Detect which cell encompasses the target text, then output its (X, Y) center coordinate. 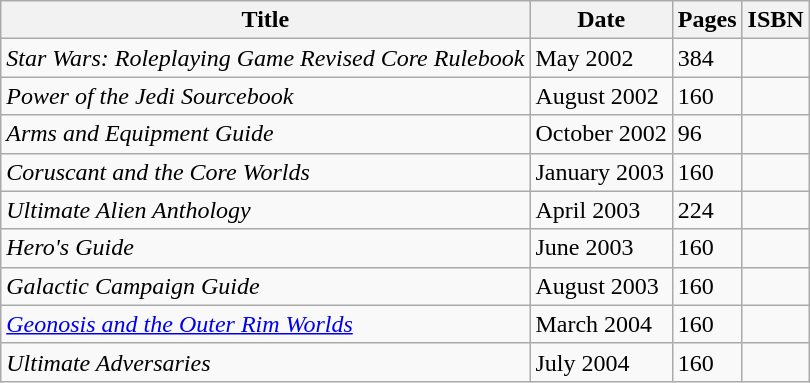
January 2003 (601, 172)
May 2002 (601, 58)
March 2004 (601, 324)
Galactic Campaign Guide (266, 286)
Star Wars: Roleplaying Game Revised Core Rulebook (266, 58)
Date (601, 20)
Power of the Jedi Sourcebook (266, 96)
August 2003 (601, 286)
224 (707, 210)
Ultimate Alien Anthology (266, 210)
96 (707, 134)
August 2002 (601, 96)
Ultimate Adversaries (266, 362)
July 2004 (601, 362)
Pages (707, 20)
Arms and Equipment Guide (266, 134)
Coruscant and the Core Worlds (266, 172)
April 2003 (601, 210)
Hero's Guide (266, 248)
Title (266, 20)
ISBN (776, 20)
October 2002 (601, 134)
Geonosis and the Outer Rim Worlds (266, 324)
384 (707, 58)
June 2003 (601, 248)
